Provide the [X, Y] coordinate of the cell's center where the given text is located.  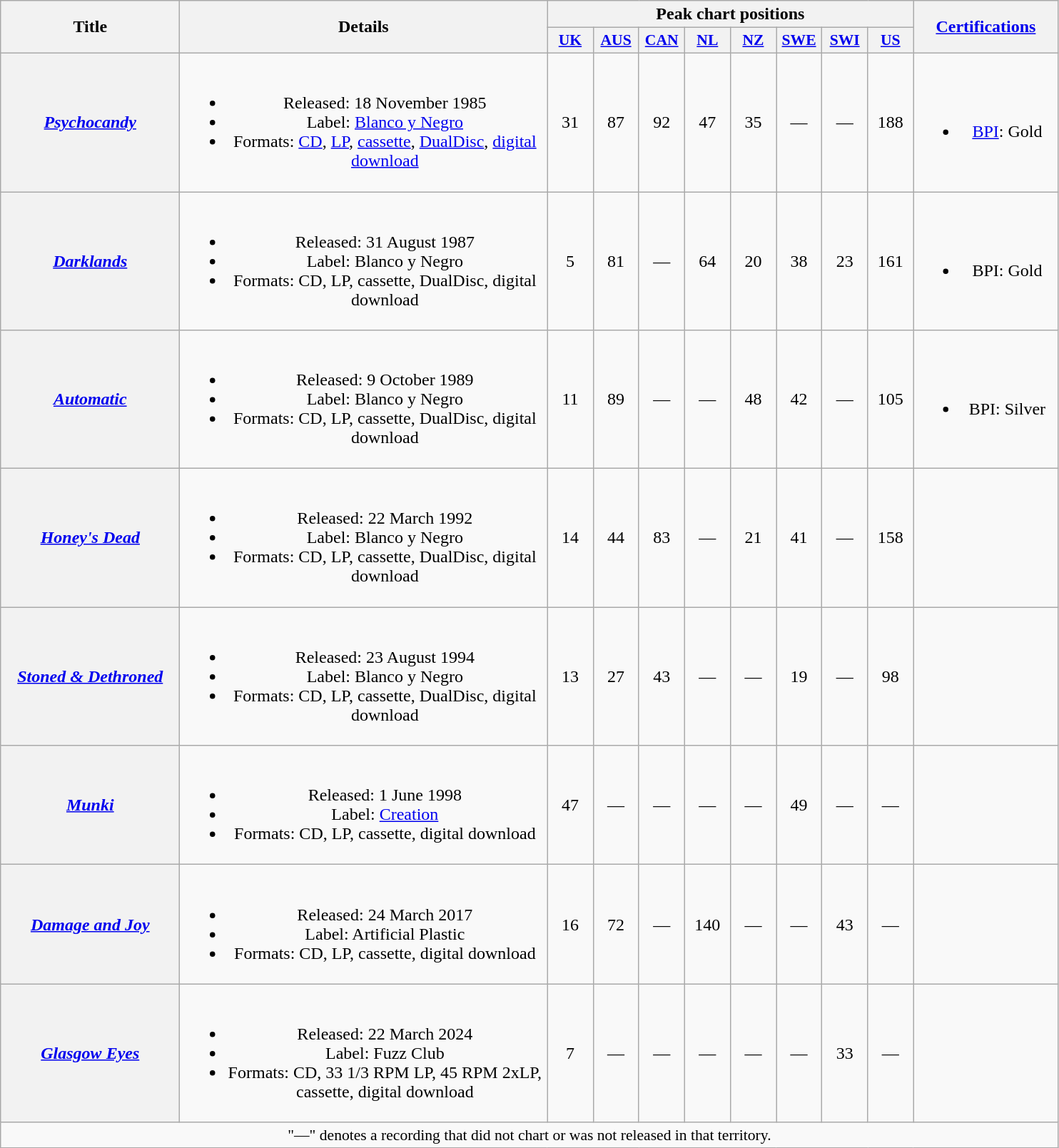
161 [891, 260]
Munki [90, 805]
11 [570, 400]
20 [753, 260]
BPI: Silver [986, 400]
105 [891, 400]
16 [570, 925]
81 [616, 260]
Darklands [90, 260]
SWI [845, 41]
89 [616, 400]
UK [570, 41]
31 [570, 122]
Stoned & Dethroned [90, 676]
72 [616, 925]
Released: 18 November 1985Label: Blanco y NegroFormats: CD, LP, cassette, DualDisc, digital download [364, 122]
Released: 31 August 1987Label: Blanco y NegroFormats: CD, LP, cassette, DualDisc, digital download [364, 260]
Released: 24 March 2017Label: Artificial PlasticFormats: CD, LP, cassette, digital download [364, 925]
Certifications [986, 27]
NZ [753, 41]
SWE [799, 41]
64 [707, 260]
41 [799, 538]
Peak chart positions [731, 14]
42 [799, 400]
38 [799, 260]
Automatic [90, 400]
Damage and Joy [90, 925]
35 [753, 122]
Released: 22 March 1992Label: Blanco y NegroFormats: CD, LP, cassette, DualDisc, digital download [364, 538]
Released: 1 June 1998Label: CreationFormats: CD, LP, cassette, digital download [364, 805]
21 [753, 538]
Title [90, 27]
7 [570, 1053]
13 [570, 676]
NL [707, 41]
158 [891, 538]
5 [570, 260]
Released: 22 March 2024Label: Fuzz ClubFormats: CD, 33 1/3 RPM LP, 45 RPM 2xLP, cassette, digital download [364, 1053]
US [891, 41]
Honey's Dead [90, 538]
27 [616, 676]
AUS [616, 41]
Released: 23 August 1994Label: Blanco y NegroFormats: CD, LP, cassette, DualDisc, digital download [364, 676]
23 [845, 260]
44 [616, 538]
14 [570, 538]
98 [891, 676]
Details [364, 27]
Psychocandy [90, 122]
Released: 9 October 1989Label: Blanco y NegroFormats: CD, LP, cassette, DualDisc, digital download [364, 400]
49 [799, 805]
19 [799, 676]
33 [845, 1053]
48 [753, 400]
188 [891, 122]
Glasgow Eyes [90, 1053]
CAN [662, 41]
83 [662, 538]
87 [616, 122]
"—" denotes a recording that did not chart or was not released in that territory. [529, 1135]
140 [707, 925]
92 [662, 122]
